For the text-containing cell, return its midpoint in (x, y) coordinate format. 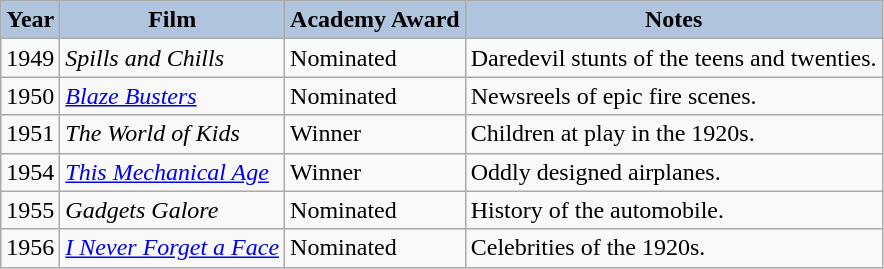
Newsreels of epic fire scenes. (674, 96)
This Mechanical Age (172, 172)
Blaze Busters (172, 96)
History of the automobile. (674, 210)
Spills and Chills (172, 58)
1950 (30, 96)
Children at play in the 1920s. (674, 134)
Gadgets Galore (172, 210)
Year (30, 20)
Oddly designed airplanes. (674, 172)
1949 (30, 58)
The World of Kids (172, 134)
Film (172, 20)
I Never Forget a Face (172, 248)
1951 (30, 134)
Daredevil stunts of the teens and twenties. (674, 58)
Notes (674, 20)
1954 (30, 172)
Academy Award (376, 20)
1955 (30, 210)
Celebrities of the 1920s. (674, 248)
1956 (30, 248)
